Output the [X, Y] coordinate of the center of the cell containing the given text.  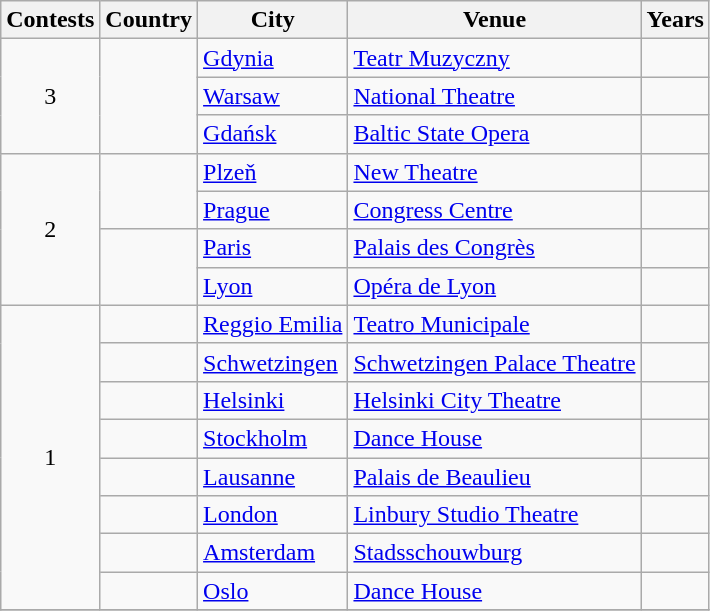
Paris [273, 248]
Teatro Municipale [494, 324]
Country [149, 20]
Contests [50, 20]
Palais des Congrès [494, 248]
Plzeň [273, 172]
City [273, 20]
Lyon [273, 286]
Prague [273, 210]
3 [50, 96]
Teatr Muzyczny [494, 58]
Oslo [273, 591]
Reggio Emilia [273, 324]
Helsinki City Theatre [494, 400]
Baltic State Opera [494, 134]
Venue [494, 20]
Schwetzingen [273, 362]
Palais de Beaulieu [494, 477]
London [273, 515]
Lausanne [273, 477]
Linbury Studio Theatre [494, 515]
Amsterdam [273, 553]
2 [50, 229]
New Theatre [494, 172]
Opéra de Lyon [494, 286]
Gdynia [273, 58]
Stadsschouwburg [494, 553]
Warsaw [273, 96]
1 [50, 457]
Stockholm [273, 438]
Years [675, 20]
Schwetzingen Palace Theatre [494, 362]
Helsinki [273, 400]
Congress Centre [494, 210]
National Theatre [494, 96]
Gdańsk [273, 134]
